Determine the [x, y] coordinate at the center of the cell enclosing the given text.  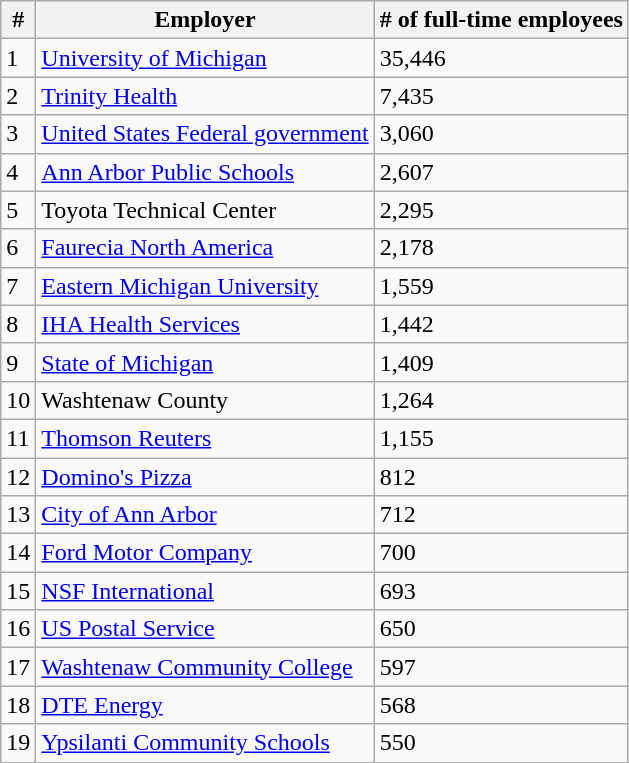
1,559 [501, 286]
2,178 [501, 248]
5 [18, 210]
DTE Energy [205, 705]
State of Michigan [205, 362]
Washtenaw County [205, 400]
9 [18, 362]
1,155 [501, 438]
597 [501, 667]
IHA Health Services [205, 324]
550 [501, 743]
712 [501, 515]
1,264 [501, 400]
3 [18, 134]
Ford Motor Company [205, 553]
14 [18, 553]
16 [18, 629]
15 [18, 591]
17 [18, 667]
3,060 [501, 134]
1,442 [501, 324]
Ann Arbor Public Schools [205, 172]
7 [18, 286]
693 [501, 591]
2,295 [501, 210]
700 [501, 553]
13 [18, 515]
650 [501, 629]
7,435 [501, 96]
Domino's Pizza [205, 477]
Thomson Reuters [205, 438]
Trinity Health [205, 96]
568 [501, 705]
8 [18, 324]
Toyota Technical Center [205, 210]
12 [18, 477]
United States Federal government [205, 134]
4 [18, 172]
2,607 [501, 172]
19 [18, 743]
6 [18, 248]
Washtenaw Community College [205, 667]
812 [501, 477]
US Postal Service [205, 629]
Employer [205, 20]
1,409 [501, 362]
1 [18, 58]
Faurecia North America [205, 248]
35,446 [501, 58]
University of Michigan [205, 58]
18 [18, 705]
Eastern Michigan University [205, 286]
# of full-time employees [501, 20]
NSF International [205, 591]
City of Ann Arbor [205, 515]
# [18, 20]
Ypsilanti Community Schools [205, 743]
10 [18, 400]
2 [18, 96]
11 [18, 438]
